Detect which cell encompasses the target text, then output its [X, Y] center coordinate. 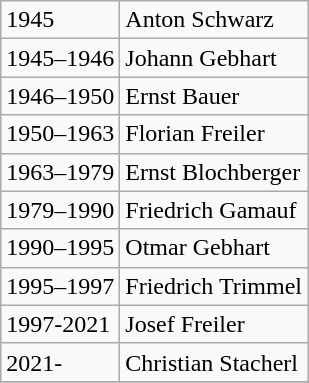
Ernst Bauer [214, 96]
Friedrich Gamauf [214, 210]
1997-2021 [60, 324]
1950–1963 [60, 134]
Johann Gebhart [214, 58]
Josef Freiler [214, 324]
1979–1990 [60, 210]
2021- [60, 362]
1945–1946 [60, 58]
Ernst Blochberger [214, 172]
1945 [60, 20]
1946–1950 [60, 96]
Florian Freiler [214, 134]
Friedrich Trimmel [214, 286]
Otmar Gebhart [214, 248]
Anton Schwarz [214, 20]
1963–1979 [60, 172]
1995–1997 [60, 286]
1990–1995 [60, 248]
Christian Stacherl [214, 362]
